Output the (x, y) coordinate of the center of the cell containing the given text.  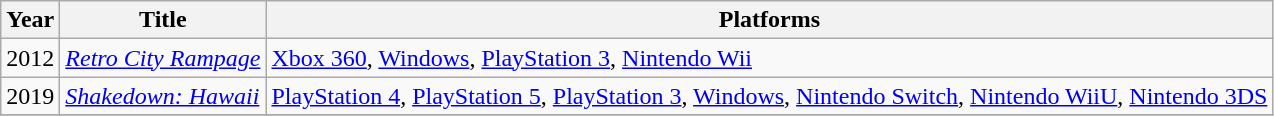
Year (30, 20)
Title (163, 20)
Retro City Rampage (163, 58)
Platforms (770, 20)
Shakedown: Hawaii (163, 96)
Xbox 360, Windows, PlayStation 3, Nintendo Wii (770, 58)
2019 (30, 96)
2012 (30, 58)
PlayStation 4, PlayStation 5, PlayStation 3, Windows, Nintendo Switch, Nintendo WiiU, Nintendo 3DS (770, 96)
